Find where the given text appears and provide that cell's center as (x, y) coordinate. 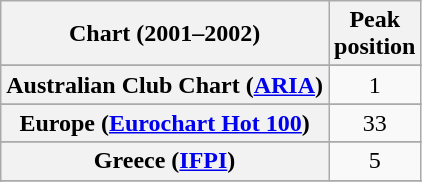
33 (374, 123)
Greece (IFPI) (165, 161)
5 (374, 161)
Australian Club Chart (ARIA) (165, 85)
Chart (2001–2002) (165, 34)
Europe (Eurochart Hot 100) (165, 123)
1 (374, 85)
Peakposition (374, 34)
